Identify which cell holds the provided text, then report its [x, y] central coordinate. 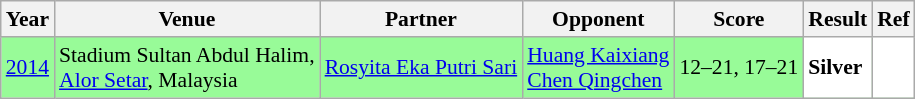
Score [738, 19]
2014 [28, 68]
Rosyita Eka Putri Sari [422, 68]
Ref [893, 19]
Partner [422, 19]
Stadium Sultan Abdul Halim,Alor Setar, Malaysia [187, 68]
Opponent [598, 19]
Year [28, 19]
Silver [838, 68]
Venue [187, 19]
Result [838, 19]
12–21, 17–21 [738, 68]
Huang Kaixiang Chen Qingchen [598, 68]
